Return the (x, y) coordinate for the center point of the cell that contains the specified text.  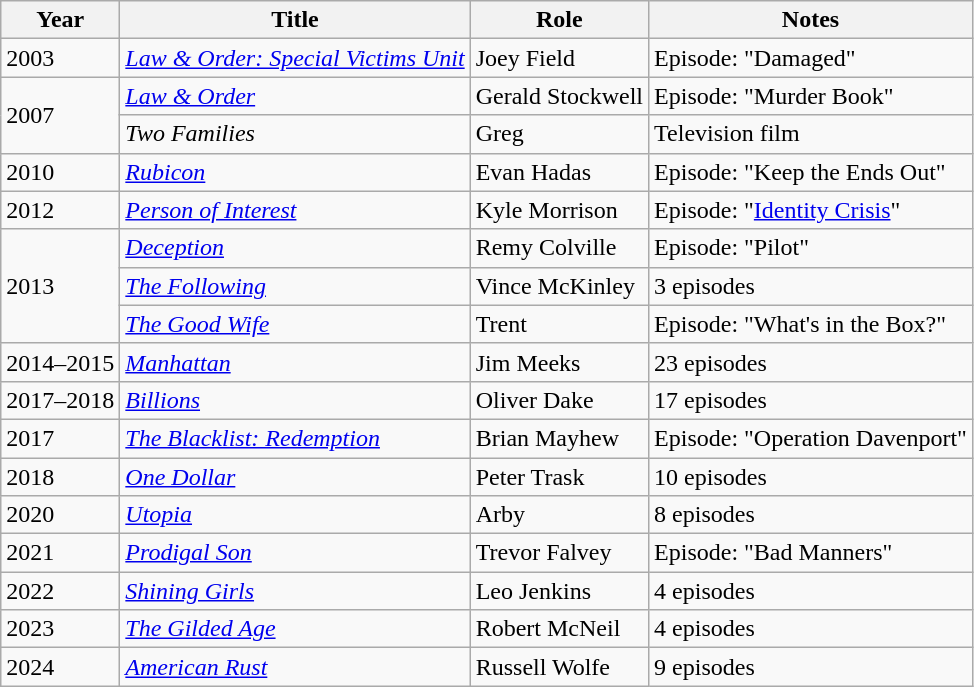
American Rust (295, 667)
8 episodes (811, 515)
Vince McKinley (559, 286)
9 episodes (811, 667)
Person of Interest (295, 210)
Television film (811, 134)
Oliver Dake (559, 400)
Trevor Falvey (559, 553)
Joey Field (559, 58)
Jim Meeks (559, 362)
One Dollar (295, 477)
2018 (60, 477)
Greg (559, 134)
Arby (559, 515)
Peter Trask (559, 477)
10 episodes (811, 477)
2013 (60, 286)
Trent (559, 324)
2024 (60, 667)
Rubicon (295, 172)
Episode: "What's in the Box?" (811, 324)
Episode: "Bad Manners" (811, 553)
2014–2015 (60, 362)
2007 (60, 115)
Role (559, 20)
Deception (295, 248)
Evan Hadas (559, 172)
23 episodes (811, 362)
Russell Wolfe (559, 667)
2021 (60, 553)
The Blacklist: Redemption (295, 438)
2003 (60, 58)
Gerald Stockwell (559, 96)
Utopia (295, 515)
Notes (811, 20)
Shining Girls (295, 591)
The Following (295, 286)
The Gilded Age (295, 629)
Robert McNeil (559, 629)
2017 (60, 438)
Kyle Morrison (559, 210)
Leo Jenkins (559, 591)
Law & Order (295, 96)
Billions (295, 400)
Episode: "Operation Davenport" (811, 438)
Episode: "Damaged" (811, 58)
2012 (60, 210)
2017–2018 (60, 400)
Episode: "Pilot" (811, 248)
3 episodes (811, 286)
Episode: "Murder Book" (811, 96)
Prodigal Son (295, 553)
Episode: "Identity Crisis" (811, 210)
Title (295, 20)
2022 (60, 591)
Remy Colville (559, 248)
Year (60, 20)
Law & Order: Special Victims Unit (295, 58)
2010 (60, 172)
Episode: "Keep the Ends Out" (811, 172)
Two Families (295, 134)
17 episodes (811, 400)
2020 (60, 515)
The Good Wife (295, 324)
2023 (60, 629)
Brian Mayhew (559, 438)
Manhattan (295, 362)
